Detect which cell encompasses the target text, then output its [X, Y] center coordinate. 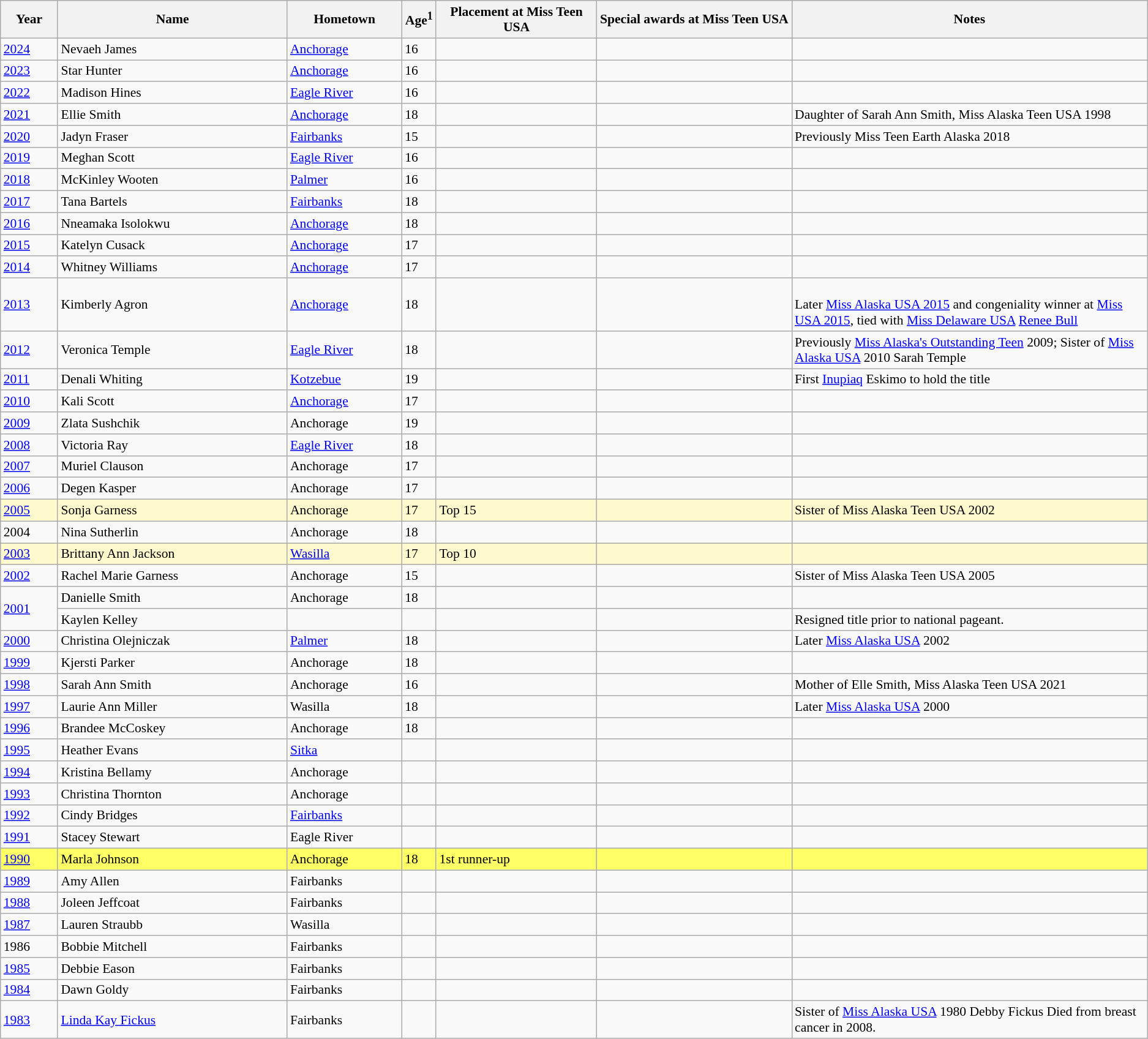
1986 [29, 947]
Sister of Miss Alaska Teen USA 2002 [970, 511]
Zlata Sushchik [173, 423]
Ellie Smith [173, 114]
2007 [29, 467]
1994 [29, 772]
2002 [29, 576]
1984 [29, 990]
Previously Miss Teen Earth Alaska 2018 [970, 137]
2004 [29, 532]
Katelyn Cusack [173, 246]
Nina Sutherlin [173, 532]
2022 [29, 93]
1st runner-up [516, 860]
Notes [970, 20]
Christina Thornton [173, 794]
Linda Kay Fickus [173, 1020]
2021 [29, 114]
Heather Evans [173, 751]
McKinley Wooten [173, 180]
1990 [29, 860]
2014 [29, 268]
Brittany Ann Jackson [173, 554]
Victoria Ray [173, 445]
Veronica Temple [173, 350]
2005 [29, 511]
Top 10 [516, 554]
Sonja Garness [173, 511]
Hometown [344, 20]
1985 [29, 969]
Kjersti Parker [173, 663]
2003 [29, 554]
Lauren Straubb [173, 925]
1993 [29, 794]
1991 [29, 838]
1983 [29, 1020]
Special awards at Miss Teen USA [694, 20]
Laurie Ann Miller [173, 707]
Age1 [419, 20]
2017 [29, 202]
Kali Scott [173, 402]
2011 [29, 380]
Stacey Stewart [173, 838]
Mother of Elle Smith, Miss Alaska Teen USA 2021 [970, 685]
2008 [29, 445]
Bobbie Mitchell [173, 947]
2013 [29, 305]
Later Miss Alaska USA 2000 [970, 707]
1987 [29, 925]
2010 [29, 402]
Kaylen Kelley [173, 620]
Star Hunter [173, 71]
Daughter of Sarah Ann Smith, Miss Alaska Teen USA 1998 [970, 114]
1996 [29, 729]
Kristina Bellamy [173, 772]
Sister of Miss Alaska Teen USA 2005 [970, 576]
2020 [29, 137]
2001 [29, 609]
Joleen Jeffcoat [173, 903]
Kotzebue [344, 380]
Denali Whiting [173, 380]
Brandee McCoskey [173, 729]
Placement at Miss Teen USA [516, 20]
1992 [29, 816]
Danielle Smith [173, 598]
Rachel Marie Garness [173, 576]
Whitney Williams [173, 268]
Year [29, 20]
Name [173, 20]
First Inupiaq Eskimo to hold the title [970, 380]
2006 [29, 489]
Sarah Ann Smith [173, 685]
1988 [29, 903]
Jadyn Fraser [173, 137]
1998 [29, 685]
Debbie Eason [173, 969]
Marla Johnson [173, 860]
Dawn Goldy [173, 990]
1999 [29, 663]
1997 [29, 707]
Nevaeh James [173, 49]
Amy Allen [173, 881]
Madison Hines [173, 93]
2000 [29, 641]
Sister of Miss Alaska USA 1980 Debby Fickus Died from breast cancer in 2008. [970, 1020]
2023 [29, 71]
1995 [29, 751]
Previously Miss Alaska's Outstanding Teen 2009; Sister of Miss Alaska USA 2010 Sarah Temple [970, 350]
Cindy Bridges [173, 816]
2016 [29, 223]
2024 [29, 49]
2018 [29, 180]
Later Miss Alaska USA 2015 and congeniality winner at Miss USA 2015, tied with Miss Delaware USA Renee Bull [970, 305]
Degen Kasper [173, 489]
Muriel Clauson [173, 467]
Christina Olejniczak [173, 641]
Tana Bartels [173, 202]
2019 [29, 158]
Later Miss Alaska USA 2002 [970, 641]
2015 [29, 246]
2012 [29, 350]
Kimberly Agron [173, 305]
Top 15 [516, 511]
Nneamaka Isolokwu [173, 223]
Sitka [344, 751]
2009 [29, 423]
Resigned title prior to national pageant. [970, 620]
1989 [29, 881]
Meghan Scott [173, 158]
